Locate the cell with the specified text and output its [x, y] center coordinate. 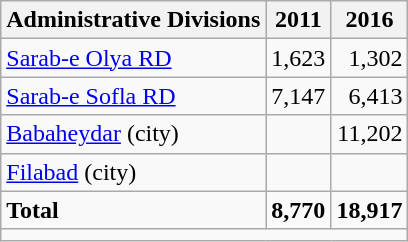
6,413 [370, 96]
18,917 [370, 210]
2016 [370, 20]
Babaheydar (city) [134, 134]
Sarab-e Olya RD [134, 58]
1,623 [298, 58]
1,302 [370, 58]
Total [134, 210]
Filabad (city) [134, 172]
Sarab-e Sofla RD [134, 96]
2011 [298, 20]
Administrative Divisions [134, 20]
8,770 [298, 210]
7,147 [298, 96]
11,202 [370, 134]
